Extract the [X, Y] coordinate from the center of the cell holding the provided text.  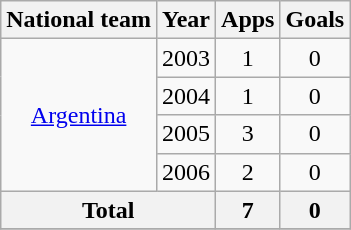
Goals [315, 20]
3 [248, 134]
Argentina [79, 115]
2 [248, 172]
2005 [186, 134]
National team [79, 20]
Year [186, 20]
2003 [186, 58]
2004 [186, 96]
2006 [186, 172]
7 [248, 210]
Total [108, 210]
Apps [248, 20]
